From the cell containing the given text, extract its center point as (X, Y) coordinate. 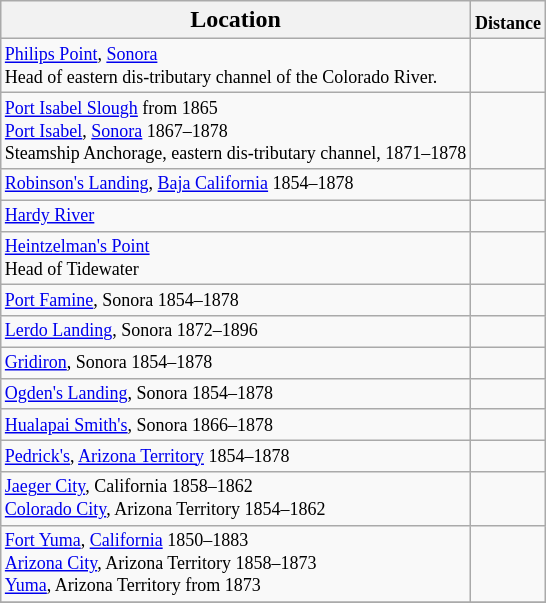
Lerdo Landing, Sonora 1872–1896 (236, 332)
Location (236, 20)
Jaeger City, California 1858–1862Colorado City, Arizona Territory 1854–1862 (236, 499)
Robinson's Landing, Baja California 1854–1878 (236, 184)
Heintzelman's PointHead of Tidewater (236, 258)
Philips Point, SonoraHead of eastern dis-tributary channel of the Colorado River. (236, 66)
Fort Yuma, California 1850–1883Arizona City, Arizona Territory 1858–1873Yuma, Arizona Territory from 1873 (236, 563)
Gridiron, Sonora 1854–1878 (236, 362)
Hualapai Smith's, Sonora 1866–1878 (236, 424)
Pedrick's, Arizona Territory 1854–1878 (236, 456)
Ogden's Landing, Sonora 1854–1878 (236, 394)
Distance (508, 20)
Port Isabel Slough from 1865Port Isabel, Sonora 1867–1878Steamship Anchorage, eastern dis-tributary channel, 1871–1878 (236, 130)
Hardy River (236, 216)
Port Famine, Sonora 1854–1878 (236, 300)
